Locate the cell with the specified text and output its [X, Y] center coordinate. 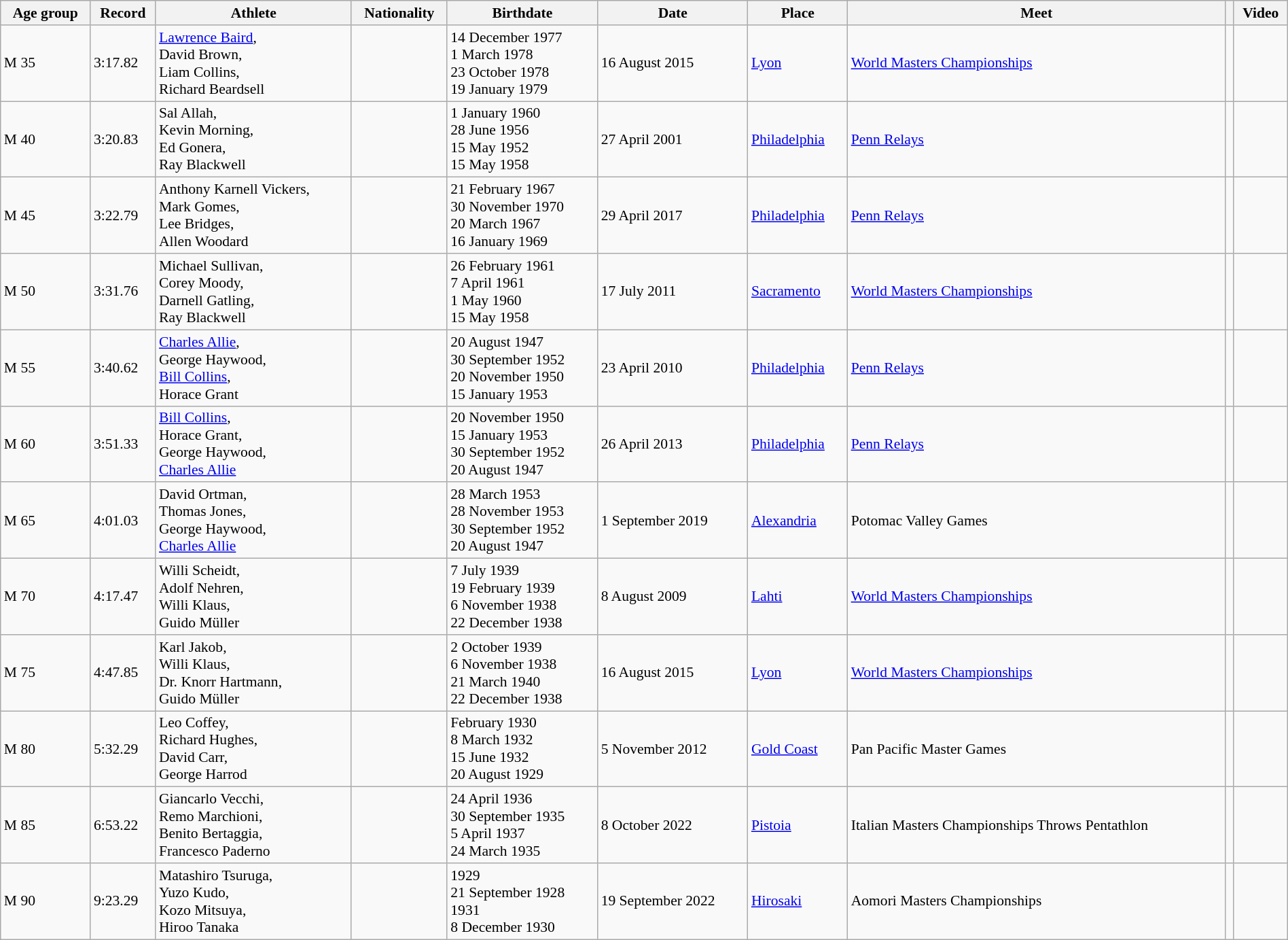
Charles Allie,George Haywood,Bill Collins,Horace Grant [253, 368]
4:01.03 [123, 521]
Hirosaki [798, 901]
M 70 [46, 597]
Athlete [253, 13]
M 40 [46, 139]
6:53.22 [123, 825]
Michael Sullivan,Corey Moody,Darnell Gatling,Ray Blackwell [253, 292]
M 65 [46, 521]
Karl Jakob, Willi Klaus, Dr. Knorr Hartmann,Guido Müller [253, 673]
Willi Scheidt,Adolf Nehren,Willi Klaus,Guido Müller [253, 597]
1 September 2019 [673, 521]
21 February 196730 November 197020 March 196716 January 1969 [522, 215]
Lahti [798, 597]
Video [1261, 13]
20 November 195015 January 195330 September 195220 August 1947 [522, 444]
Age group [46, 13]
17 July 2011 [673, 292]
Nationality [399, 13]
M 35 [46, 63]
29 April 2017 [673, 215]
24 April 193630 September 19355 April 193724 March 1935 [522, 825]
3:20.83 [123, 139]
28 March 195328 November 195330 September 195220 August 1947 [522, 521]
9:23.29 [123, 901]
M 55 [46, 368]
23 April 2010 [673, 368]
Leo Coffey,Richard Hughes,David Carr,George Harrod [253, 749]
M 80 [46, 749]
Date [673, 13]
Alexandria [798, 521]
Matashiro Tsuruga,Yuzo Kudo,Kozo Mitsuya,Hiroo Tanaka [253, 901]
5 November 2012 [673, 749]
Giancarlo Vecchi,Remo Marchioni, Benito Bertaggia,Francesco Paderno [253, 825]
February 19308 March 193215 June 193220 August 1929 [522, 749]
David Ortman,Thomas Jones,George Haywood,Charles Allie [253, 521]
M 90 [46, 901]
14 December 19771 March 197823 October 197819 January 1979 [522, 63]
Pistoia [798, 825]
8 August 2009 [673, 597]
Sal Allah,Kevin Morning,Ed Gonera,Ray Blackwell [253, 139]
Meet [1037, 13]
27 April 2001 [673, 139]
Italian Masters Championships Throws Pentathlon [1037, 825]
26 February 19617 April 19611 May 196015 May 1958 [522, 292]
3:31.76 [123, 292]
19 September 2022 [673, 901]
3:51.33 [123, 444]
3:22.79 [123, 215]
4:17.47 [123, 597]
Birthdate [522, 13]
Place [798, 13]
26 April 2013 [673, 444]
M 85 [46, 825]
Record [123, 13]
20 August 194730 September 195220 November 195015 January 1953 [522, 368]
1 January 196028 June 195615 May 195215 May 1958 [522, 139]
Sacramento [798, 292]
4:47.85 [123, 673]
3:40.62 [123, 368]
Aomori Masters Championships [1037, 901]
8 October 2022 [673, 825]
Lawrence Baird, David Brown, Liam Collins, Richard Beardsell [253, 63]
M 60 [46, 444]
Gold Coast [798, 749]
5:32.29 [123, 749]
192921 September 192819318 December 1930 [522, 901]
M 45 [46, 215]
Bill Collins,Horace Grant,George Haywood,Charles Allie [253, 444]
Pan Pacific Master Games [1037, 749]
2 October 19396 November 193821 March 194022 December 1938 [522, 673]
7 July 193919 February 19396 November 193822 December 1938 [522, 597]
M 75 [46, 673]
Potomac Valley Games [1037, 521]
Anthony Karnell Vickers,Mark Gomes,Lee Bridges,Allen Woodard [253, 215]
3:17.82 [123, 63]
M 50 [46, 292]
